Extract the (x, y) coordinate from the center of the cell holding the provided text.  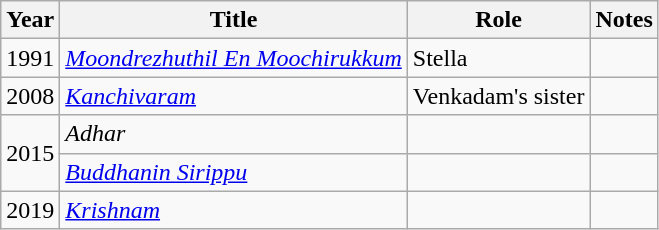
Stella (498, 58)
1991 (30, 58)
2015 (30, 153)
Kanchivaram (234, 96)
Role (498, 20)
2019 (30, 210)
Buddhanin Sirippu (234, 172)
Notes (624, 20)
2008 (30, 96)
Krishnam (234, 210)
Year (30, 20)
Adhar (234, 134)
Moondrezhuthil En Moochirukkum (234, 58)
Title (234, 20)
Venkadam's sister (498, 96)
